Identify which cell holds the provided text, then report its (x, y) central coordinate. 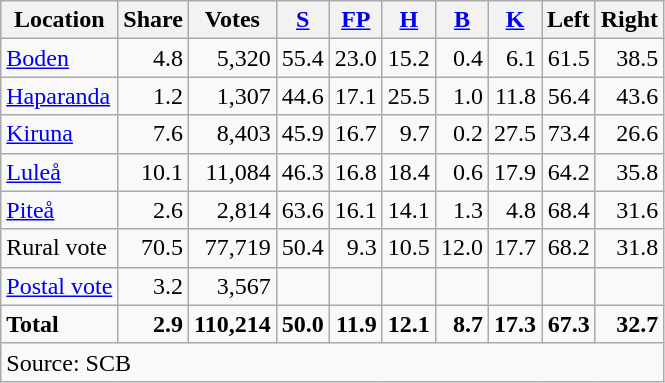
Boden (60, 58)
9.3 (356, 248)
12.0 (462, 248)
Haparanda (60, 96)
1.3 (462, 210)
67.3 (569, 324)
50.4 (302, 248)
8,403 (232, 134)
16.7 (356, 134)
Luleå (60, 172)
9.7 (408, 134)
Votes (232, 20)
23.0 (356, 58)
K (514, 20)
55.4 (302, 58)
61.5 (569, 58)
2,814 (232, 210)
6.1 (514, 58)
77,719 (232, 248)
63.6 (302, 210)
16.1 (356, 210)
70.5 (154, 248)
25.5 (408, 96)
0.2 (462, 134)
2.6 (154, 210)
Kiruna (60, 134)
5,320 (232, 58)
Location (60, 20)
B (462, 20)
2.9 (154, 324)
Postal vote (60, 286)
26.6 (629, 134)
17.7 (514, 248)
1.2 (154, 96)
Piteå (60, 210)
0.6 (462, 172)
H (408, 20)
17.1 (356, 96)
31.8 (629, 248)
43.6 (629, 96)
56.4 (569, 96)
FP (356, 20)
1.0 (462, 96)
38.5 (629, 58)
17.3 (514, 324)
12.1 (408, 324)
11.9 (356, 324)
11,084 (232, 172)
45.9 (302, 134)
1,307 (232, 96)
50.0 (302, 324)
3,567 (232, 286)
10.1 (154, 172)
Source: SCB (332, 362)
17.9 (514, 172)
Rural vote (60, 248)
Share (154, 20)
11.8 (514, 96)
68.4 (569, 210)
7.6 (154, 134)
15.2 (408, 58)
73.4 (569, 134)
44.6 (302, 96)
18.4 (408, 172)
110,214 (232, 324)
10.5 (408, 248)
64.2 (569, 172)
16.8 (356, 172)
3.2 (154, 286)
8.7 (462, 324)
Total (60, 324)
0.4 (462, 58)
14.1 (408, 210)
31.6 (629, 210)
Right (629, 20)
27.5 (514, 134)
46.3 (302, 172)
S (302, 20)
68.2 (569, 248)
Left (569, 20)
32.7 (629, 324)
35.8 (629, 172)
